For the text-containing cell, return its midpoint in (x, y) coordinate format. 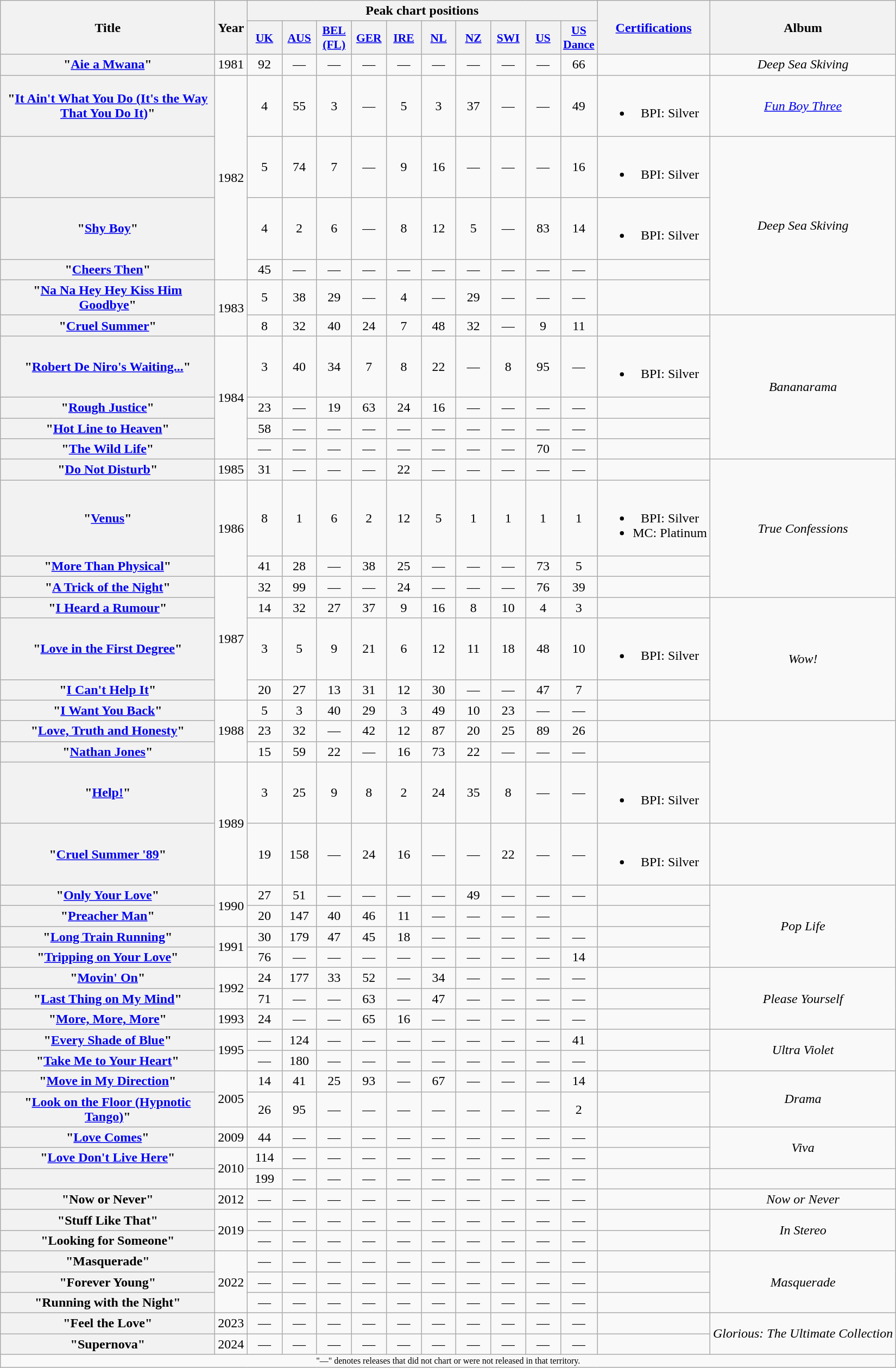
"—" denotes releases that did not chart or were not released in that territory. (449, 1361)
SWI (508, 38)
1987 (231, 639)
"Running with the Night" (108, 1303)
2010 (231, 1168)
"Feel the Love" (108, 1323)
"Robert De Niro's Waiting..." (108, 366)
28 (299, 566)
55 (299, 105)
89 (543, 731)
US (543, 38)
"Shy Boy" (108, 228)
Drama (803, 1099)
"Love Don't Live Here" (108, 1158)
2012 (231, 1199)
Album (803, 27)
42 (369, 731)
"I Want You Back" (108, 710)
"Long Train Running" (108, 937)
AUS (299, 38)
"Forever Young" (108, 1282)
"Cruel Summer '89" (108, 854)
1993 (231, 1019)
1986 (231, 528)
Certifications (654, 27)
2022 (231, 1282)
2023 (231, 1323)
59 (299, 752)
15 (264, 752)
"Take Me to Your Heart" (108, 1061)
74 (299, 167)
70 (543, 449)
"Do Not Disturb" (108, 470)
87 (439, 731)
1982 (231, 177)
NL (439, 38)
39 (579, 587)
93 (369, 1081)
Viva (803, 1148)
44 (264, 1137)
"Hot Line to Heaven" (108, 428)
USDance (579, 38)
"Love, Truth and Honesty" (108, 731)
21 (369, 648)
1985 (231, 470)
"Move in My Direction" (108, 1081)
"Movin' On" (108, 978)
Title (108, 27)
1983 (231, 307)
Wow! (803, 659)
"Preacher Man" (108, 916)
"Cheers Then" (108, 269)
1989 (231, 823)
Ultra Violet (803, 1050)
Masquerade (803, 1282)
"Cruel Summer" (108, 325)
83 (543, 228)
"Masquerade" (108, 1261)
"Rough Justice" (108, 407)
147 (299, 916)
1984 (231, 398)
NZ (474, 38)
"Aie a Mwana" (108, 65)
1988 (231, 731)
2019 (231, 1230)
"Last Thing on My Mind" (108, 999)
1990 (231, 905)
2024 (231, 1344)
Pop Life (803, 926)
"I Heard a Rumour" (108, 608)
Peak chart positions (422, 11)
"More Than Physical" (108, 566)
"Every Shade of Blue" (108, 1040)
Glorious: The Ultimate Collection (803, 1334)
92 (264, 65)
"Only Your Love" (108, 895)
67 (439, 1081)
Year (231, 27)
99 (299, 587)
33 (334, 978)
"More, More, More" (108, 1019)
"Supernova" (108, 1344)
Bananarama (803, 387)
UK (264, 38)
65 (369, 1019)
35 (474, 793)
199 (264, 1178)
13 (334, 690)
1981 (231, 65)
177 (299, 978)
"Venus" (108, 518)
In Stereo (803, 1230)
GER (369, 38)
158 (299, 854)
Fun Boy Three (803, 105)
"Love Comes" (108, 1137)
True Confessions (803, 528)
"Stuff Like That" (108, 1220)
52 (369, 978)
"A Trick of the Night" (108, 587)
"Nathan Jones" (108, 752)
"Love in the First Degree" (108, 648)
"I Can't Help It" (108, 690)
"The Wild Life" (108, 449)
2009 (231, 1137)
1995 (231, 1050)
51 (299, 895)
114 (264, 1158)
66 (579, 65)
"Tripping on Your Love" (108, 957)
179 (299, 937)
BEL(FL) (334, 38)
1992 (231, 988)
180 (299, 1061)
"Now or Never" (108, 1199)
IRE (403, 38)
"It Ain't What You Do (It's the Way That You Do It)" (108, 105)
58 (264, 428)
46 (369, 916)
71 (264, 999)
Please Yourself (803, 999)
"Looking for Someone" (108, 1240)
"Look on the Floor (Hypnotic Tango)" (108, 1109)
1991 (231, 947)
124 (299, 1040)
BPI: SilverMC: Platinum (654, 518)
Now or Never (803, 1199)
"Help!" (108, 793)
2005 (231, 1099)
"Na Na Hey Hey Kiss Him Goodbye" (108, 298)
